Detect which cell encompasses the target text, then output its [X, Y] center coordinate. 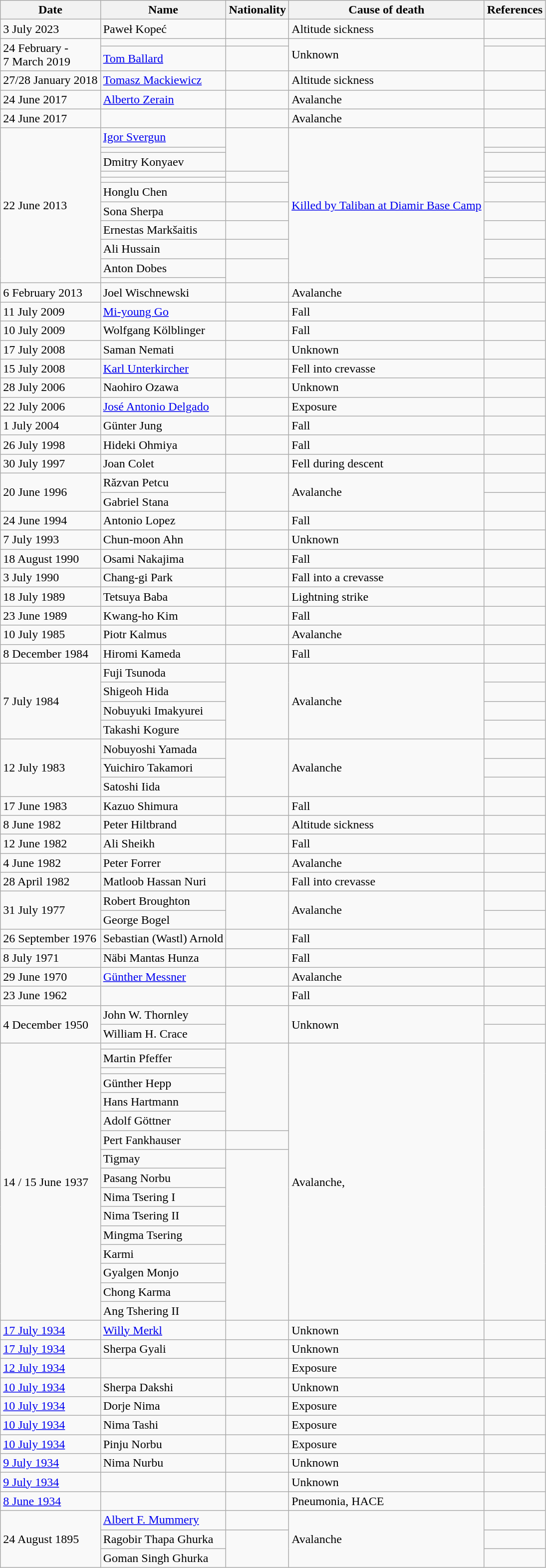
Joan Colet [163, 463]
4 December 1950 [50, 1024]
Fell into crevasse [387, 369]
John W. Thornley [163, 1015]
Hans Hartmann [163, 1102]
Günter Jung [163, 425]
Chong Karma [163, 1292]
Karmi [163, 1254]
Lightning strike [387, 597]
Ragobir Thapa Ghurka [163, 1539]
22 June 2013 [50, 206]
Günther Hepp [163, 1083]
26 September 1976 [50, 939]
Nima Tashi [163, 1425]
17 July 2008 [50, 350]
Pinju Norbu [163, 1444]
Osami Nakajima [163, 559]
11 July 2009 [50, 312]
Matloob Hassan Nuri [163, 882]
Robert Broughton [163, 901]
Joel Wischnewski [163, 293]
Piotr Kalmus [163, 635]
8 July 1971 [50, 958]
Adolf Göttner [163, 1121]
22 July 2006 [50, 406]
Nima Nurbu [163, 1463]
José Antonio Delgado [163, 406]
Tigmay [163, 1159]
26 July 1998 [50, 444]
24 August 1895 [50, 1539]
Wolfgang Kölblinger [163, 331]
Takashi Kogure [163, 730]
References [515, 10]
Willy Merkl [163, 1330]
Hiromi Kameda [163, 654]
Igor Svergun [163, 137]
Fell during descent [387, 463]
23 June 1962 [50, 996]
Chun-moon Ahn [163, 540]
Albert F. Mummery [163, 1520]
Nationality [258, 10]
Ernestas Markšaitis [163, 230]
Nobuyoshi Yamada [163, 749]
8 June 1934 [50, 1501]
4 June 1982 [50, 863]
12 July 1983 [50, 768]
Goman Singh Ghurka [163, 1558]
Nobuyuki Imakyurei [163, 711]
31 July 1977 [50, 910]
18 August 1990 [50, 559]
George Bogel [163, 920]
Shigeoh Hida [163, 692]
Fall into crevasse [387, 882]
Dmitry Konyaev [163, 162]
Naohiro Ozawa [163, 388]
24 February -7 March 2019 [50, 55]
8 June 1982 [50, 825]
Sherpa Gyali [163, 1349]
Cause of death [387, 10]
Fall into a crevasse [387, 578]
Antonio Lopez [163, 521]
Tomasz Mackiewicz [163, 80]
Fuji Tsunoda [163, 673]
Günther Messner [163, 977]
8 December 1984 [50, 654]
12 June 1982 [50, 844]
Anton Dobes [163, 268]
Sebastian (Wastl) Arnold [163, 939]
Răzvan Petcu [163, 482]
Nima Tsering II [163, 1216]
14 / 15 June 1937 [50, 1181]
10 July 1985 [50, 635]
Hideki Ohmiya [163, 444]
Tom Ballard [163, 58]
29 June 1970 [50, 977]
Mi-young Go [163, 312]
27/28 January 2018 [50, 80]
William H. Crace [163, 1034]
Killed by Taliban at Diamir Base Camp [387, 206]
Dorje Nima [163, 1406]
7 July 1984 [50, 701]
1 July 2004 [50, 425]
3 July 2023 [50, 29]
Näbi Mantas Hunza [163, 958]
Peter Hiltbrand [163, 825]
24 June 1994 [50, 521]
Honglu Chen [163, 192]
Kwang-ho Kim [163, 616]
Kazuo Shimura [163, 805]
Peter Forrer [163, 863]
Gabriel Stana [163, 502]
Pasang Norbu [163, 1178]
Nima Tsering I [163, 1197]
Ali Sheikh [163, 844]
Tetsuya Baba [163, 597]
Avalanche, [387, 1181]
18 July 1989 [50, 597]
28 April 1982 [50, 882]
Sherpa Dakshi [163, 1387]
Paweł Kopeć [163, 29]
Name [163, 10]
Sona Sherpa [163, 211]
7 July 1993 [50, 540]
Alberto Zerain [163, 99]
12 July 1934 [50, 1368]
30 July 1997 [50, 463]
Ang Tshering II [163, 1311]
15 July 2008 [50, 369]
10 July 2009 [50, 331]
17 June 1983 [50, 805]
Satoshi Iida [163, 786]
Pert Fankhauser [163, 1140]
Ali Hussain [163, 249]
20 June 1996 [50, 492]
28 July 2006 [50, 388]
23 June 1989 [50, 616]
Pneumonia, HACE [387, 1501]
Chang-gi Park [163, 578]
3 July 1990 [50, 578]
Martin Pfeffer [163, 1058]
Yuichiro Takamori [163, 768]
6 February 2013 [50, 293]
Mingma Tsering [163, 1235]
Date [50, 10]
Karl Unterkircher [163, 369]
Gyalgen Monjo [163, 1273]
Saman Nemati [163, 350]
